Capture the cell that displays the provided text and extract its [X, Y] central coordinate. 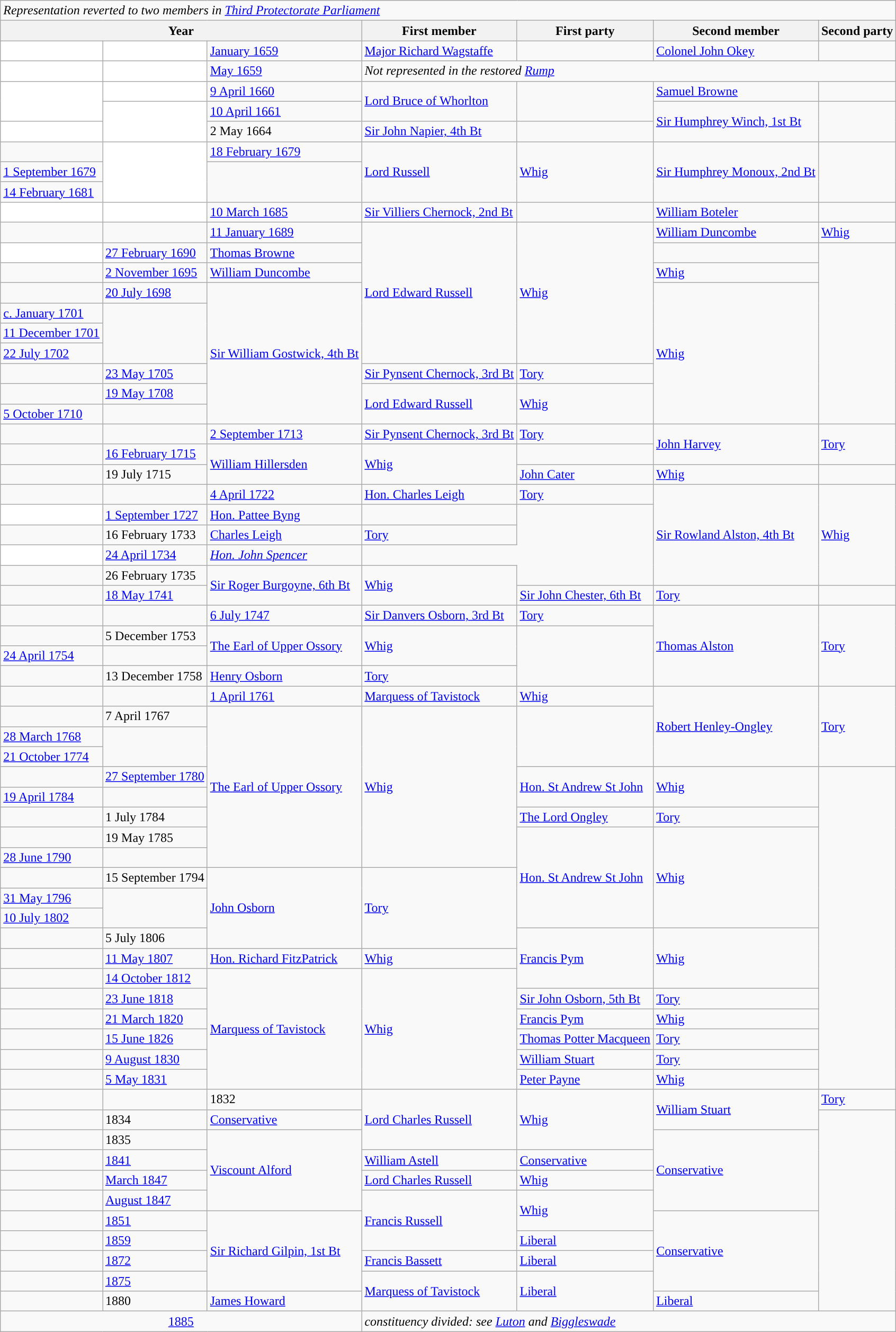
Sir Roger Burgoyne, 6th Bt [284, 585]
15 June 1826 [155, 1039]
15 September 1794 [155, 877]
c. January 1701 [52, 313]
19 April 1784 [52, 797]
23 June 1818 [155, 999]
6 July 1747 [284, 616]
Peter Payne [585, 1079]
Year [181, 31]
January 1659 [284, 51]
Sir John Osborn, 5th Bt [585, 999]
May 1659 [284, 71]
1875 [155, 1281]
Thomas Potter Macqueen [585, 1039]
John Cater [585, 474]
2 November 1695 [155, 273]
1 September 1679 [52, 172]
Hon. Charles Leigh [440, 494]
9 August 1830 [155, 1059]
Hon. Richard FitzPatrick [284, 958]
Major Richard Wagstaffe [440, 51]
19 May 1785 [155, 837]
11 December 1701 [52, 333]
18 February 1679 [284, 152]
Samuel Browne [736, 91]
19 May 1708 [155, 394]
28 March 1768 [52, 736]
Sir William Gostwick, 4th Bt [284, 353]
13 December 1758 [155, 676]
9 April 1660 [284, 91]
5 December 1753 [155, 636]
10 March 1685 [284, 212]
27 September 1780 [155, 777]
16 February 1715 [155, 454]
16 February 1733 [155, 535]
28 June 1790 [52, 857]
James Howard [284, 1301]
Sir John Napier, 4th Bt [440, 131]
First member [440, 31]
22 July 1702 [52, 353]
Thomas Alston [736, 646]
1834 [155, 1120]
1885 [181, 1321]
24 April 1734 [155, 555]
2 May 1664 [284, 131]
23 May 1705 [155, 374]
24 April 1754 [52, 656]
1872 [155, 1261]
Sir Danvers Osborn, 3rd Bt [440, 616]
Francis Bassett [440, 1261]
Lord Russell [440, 172]
First party [585, 31]
Sir Humphrey Winch, 1st Bt [736, 121]
5 May 1831 [155, 1079]
1835 [155, 1140]
Second party [857, 31]
Viscount Alford [284, 1170]
5 October 1710 [52, 414]
Henry Osborn [284, 676]
The Lord Ongley [585, 817]
18 May 1741 [155, 596]
21 October 1774 [52, 757]
10 April 1661 [284, 111]
Colonel John Okey [736, 51]
Sir Richard Gilpin, 1st Bt [284, 1250]
John Osborn [284, 908]
August 1847 [155, 1200]
Sir John Chester, 6th Bt [585, 596]
Hon. John Spencer [284, 555]
1 April 1761 [284, 696]
14 October 1812 [155, 979]
John Harvey [736, 444]
Robert Henley-Ongley [736, 726]
10 July 1802 [52, 918]
11 May 1807 [155, 958]
Thomas Browne [284, 253]
1832 [284, 1099]
Sir Humphrey Monoux, 2nd Bt [736, 172]
14 February 1681 [52, 192]
26 February 1735 [155, 575]
5 July 1806 [155, 938]
11 January 1689 [284, 232]
Hon. Pattee Byng [284, 514]
William Hillersden [284, 464]
Sir Villiers Chernock, 2nd Bt [440, 212]
Representation reverted to two members in Third Protectorate Parliament [448, 11]
1 July 1784 [155, 817]
1851 [155, 1220]
19 July 1715 [155, 474]
1859 [155, 1241]
Lord Bruce of Whorlton [440, 101]
4 April 1722 [284, 494]
7 April 1767 [155, 716]
William Astell [440, 1160]
21 March 1820 [155, 1019]
William Boteler [736, 212]
20 July 1698 [155, 293]
1880 [155, 1301]
constituency divided: see Luton and Biggleswade [629, 1321]
2 September 1713 [284, 434]
31 May 1796 [52, 898]
Francis Russell [440, 1220]
March 1847 [155, 1180]
Sir Rowland Alston, 4th Bt [736, 535]
Charles Leigh [284, 535]
27 February 1690 [155, 253]
Not represented in the restored Rump [629, 71]
1 September 1727 [155, 514]
Second member [736, 31]
1841 [155, 1160]
